Return [x, y] of the center of cell containing provided text 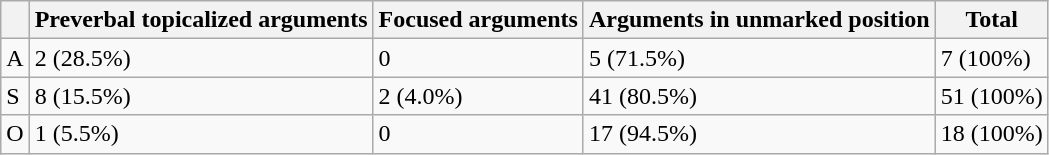
Preverbal topicalized arguments [201, 20]
18 (100%) [992, 134]
S [15, 96]
5 (71.5%) [759, 58]
17 (94.5%) [759, 134]
2 (28.5%) [201, 58]
7 (100%) [992, 58]
A [15, 58]
41 (80.5%) [759, 96]
2 (4.0%) [478, 96]
O [15, 134]
Total [992, 20]
8 (15.5%) [201, 96]
1 (5.5%) [201, 134]
51 (100%) [992, 96]
Arguments in unmarked position [759, 20]
Focused arguments [478, 20]
